Pinpoint the cell where the given text exists, returning its (X, Y) midpoint coordinate. 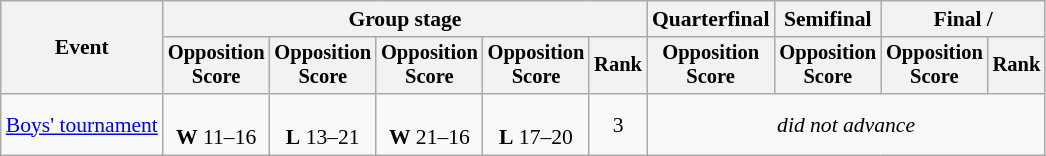
Group stage (405, 19)
Semifinal (828, 19)
L 17–20 (536, 124)
did not advance (846, 124)
Boys' tournament (82, 124)
W 11–16 (216, 124)
Quarterfinal (711, 19)
Event (82, 48)
Final / (963, 19)
W 21–16 (430, 124)
3 (618, 124)
L 13–21 (322, 124)
